Search for the cell housing the specified text and yield its [X, Y] center coordinate. 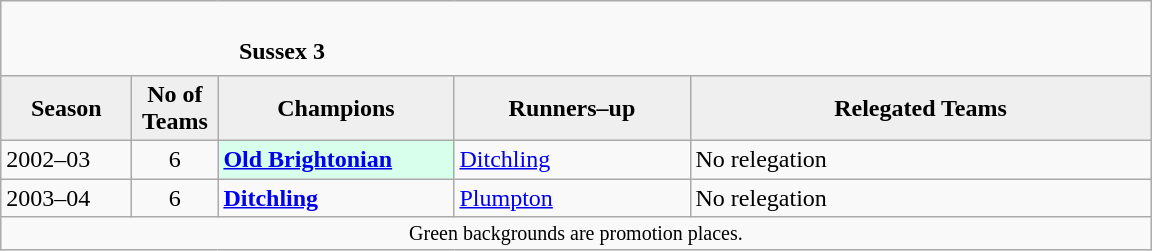
Season [66, 108]
No of Teams [175, 108]
Plumpton [572, 197]
2003–04 [66, 197]
Champions [336, 108]
Runners–up [572, 108]
2002–03 [66, 159]
Relegated Teams [920, 108]
Green backgrounds are promotion places. [576, 234]
Old Brightonian [336, 159]
